Return the [x, y] coordinate for the center point of the cell that contains the specified text.  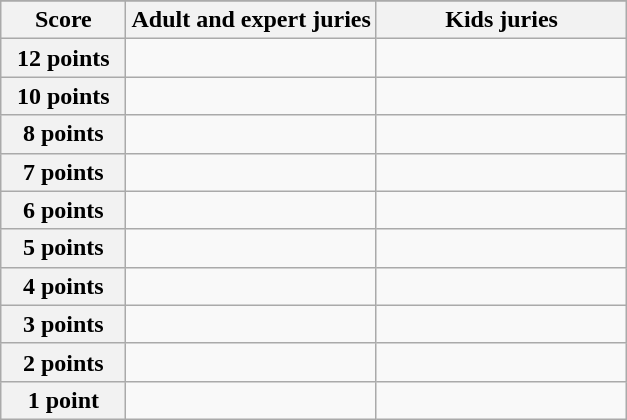
Adult and expert juries [251, 20]
4 points [64, 286]
Kids juries [501, 20]
7 points [64, 172]
8 points [64, 134]
1 point [64, 400]
3 points [64, 324]
6 points [64, 210]
2 points [64, 362]
Score [64, 20]
12 points [64, 58]
10 points [64, 96]
5 points [64, 248]
